Output the [X, Y] coordinate of the center of the cell containing the given text.  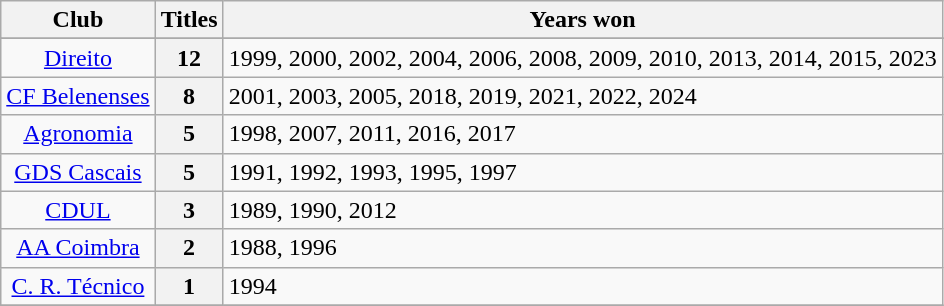
2 [189, 248]
CF Belenenses [78, 96]
8 [189, 96]
1989, 1990, 2012 [582, 210]
1991, 1992, 1993, 1995, 1997 [582, 172]
1998, 2007, 2011, 2016, 2017 [582, 134]
1988, 1996 [582, 248]
12 [189, 58]
AA Coimbra [78, 248]
Direito [78, 58]
1994 [582, 286]
2001, 2003, 2005, 2018, 2019, 2021, 2022, 2024 [582, 96]
Titles [189, 20]
Agronomia [78, 134]
C. R. Técnico [78, 286]
CDUL [78, 210]
3 [189, 210]
1999, 2000, 2002, 2004, 2006, 2008, 2009, 2010, 2013, 2014, 2015, 2023 [582, 58]
1 [189, 286]
Years won [582, 20]
GDS Cascais [78, 172]
Club [78, 20]
